For the text-containing cell, return its midpoint in (x, y) coordinate format. 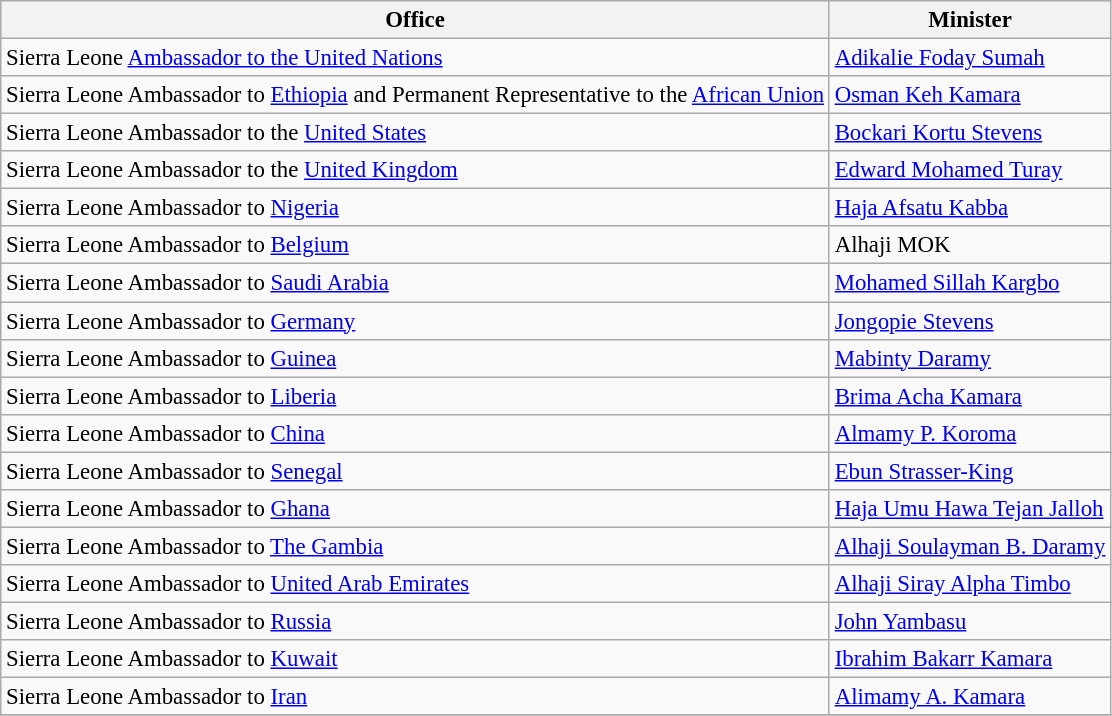
Osman Keh Kamara (970, 95)
Edward Mohamed Turay (970, 170)
Sierra Leone Ambassador to Russia (416, 621)
Sierra Leone Ambassador to Saudi Arabia (416, 283)
Sierra Leone Ambassador to Nigeria (416, 208)
Sierra Leone Ambassador to Ghana (416, 509)
Alhaji Siray Alpha Timbo (970, 584)
Sierra Leone Ambassador to Ethiopia and Permanent Representative to the African Union (416, 95)
John Yambasu (970, 621)
Sierra Leone Ambassador to the United States (416, 133)
Alimamy A. Kamara (970, 697)
Alhaji Soulayman B. Daramy (970, 546)
Jongopie Stevens (970, 321)
Brima Acha Kamara (970, 396)
Sierra Leone Ambassador to the United Kingdom (416, 170)
Minister (970, 20)
Sierra Leone Ambassador to Iran (416, 697)
Mohamed Sillah Kargbo (970, 283)
Sierra Leone Ambassador to The Gambia (416, 546)
Sierra Leone Ambassador to Guinea (416, 358)
Alhaji MOK (970, 245)
Haja Umu Hawa Tejan Jalloh (970, 509)
Adikalie Foday Sumah (970, 58)
Sierra Leone Ambassador to United Arab Emirates (416, 584)
Sierra Leone Ambassador to Senegal (416, 471)
Office (416, 20)
Sierra Leone Ambassador to Belgium (416, 245)
Sierra Leone Ambassador to Kuwait (416, 659)
Almamy P. Koroma (970, 433)
Sierra Leone Ambassador to China (416, 433)
Haja Afsatu Kabba (970, 208)
Bockari Kortu Stevens (970, 133)
Mabinty Daramy (970, 358)
Ibrahim Bakarr Kamara (970, 659)
Sierra Leone Ambassador to the United Nations (416, 58)
Sierra Leone Ambassador to Liberia (416, 396)
Sierra Leone Ambassador to Germany (416, 321)
Ebun Strasser-King (970, 471)
